Determine the (x, y) coordinate at the center of the cell enclosing the given text.  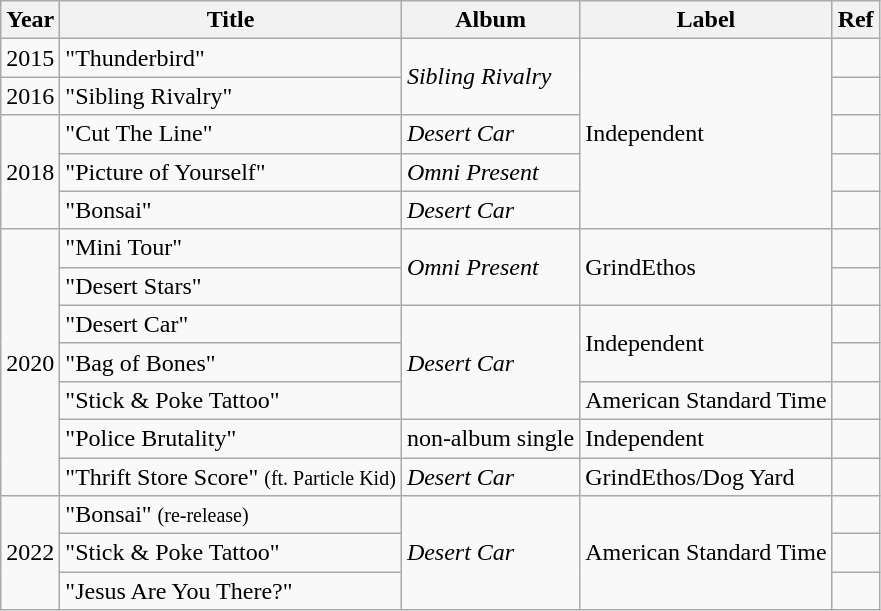
"Bonsai" (231, 210)
"Sibling Rivalry" (231, 96)
2015 (30, 58)
2016 (30, 96)
Title (231, 20)
"Desert Stars" (231, 286)
"Mini Tour" (231, 248)
Album (490, 20)
GrindEthos/Dog Yard (706, 477)
"Bag of Bones" (231, 362)
"Cut The Line" (231, 134)
Ref (856, 20)
Label (706, 20)
Sibling Rivalry (490, 77)
"Desert Car" (231, 324)
Year (30, 20)
"Picture of Yourself" (231, 172)
2020 (30, 362)
2018 (30, 172)
non-album single (490, 438)
"Thunderbird" (231, 58)
GrindEthos (706, 267)
"Thrift Store Score" (ft. Particle Kid) (231, 477)
"Police Brutality" (231, 438)
"Bonsai" (re-release) (231, 515)
"Jesus Are You There?" (231, 591)
2022 (30, 553)
